Capture the cell that displays the provided text and extract its [X, Y] central coordinate. 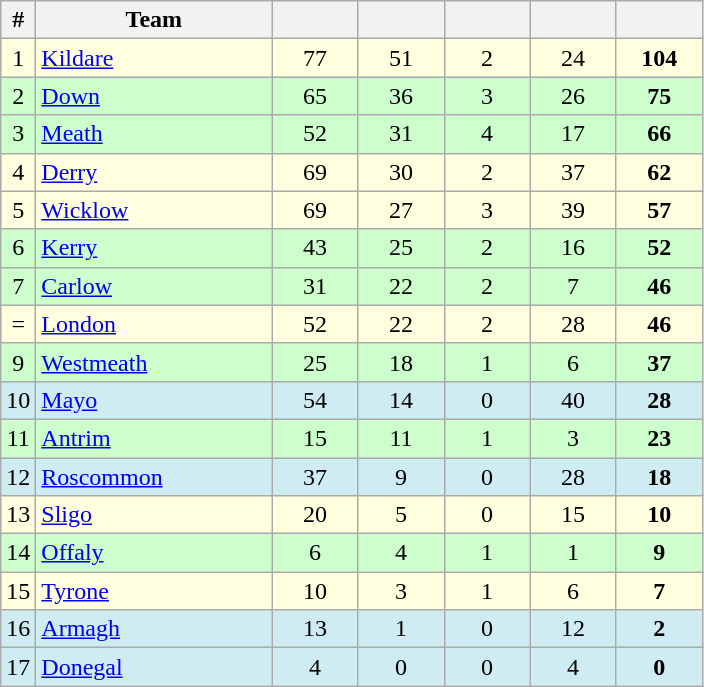
39 [573, 210]
51 [401, 58]
77 [315, 58]
75 [659, 96]
Armagh [154, 629]
26 [573, 96]
Wicklow [154, 210]
Kerry [154, 248]
= [18, 324]
30 [401, 172]
Sligo [154, 515]
27 [401, 210]
Derry [154, 172]
66 [659, 134]
57 [659, 210]
104 [659, 58]
23 [659, 438]
Carlow [154, 286]
54 [315, 400]
Westmeath [154, 362]
Meath [154, 134]
65 [315, 96]
36 [401, 96]
Antrim [154, 438]
Offaly [154, 553]
Donegal [154, 667]
Tyrone [154, 591]
London [154, 324]
20 [315, 515]
Team [154, 20]
62 [659, 172]
# [18, 20]
Down [154, 96]
Roscommon [154, 477]
Kildare [154, 58]
40 [573, 400]
43 [315, 248]
24 [573, 58]
Mayo [154, 400]
